Detect which cell encompasses the target text, then output its [X, Y] center coordinate. 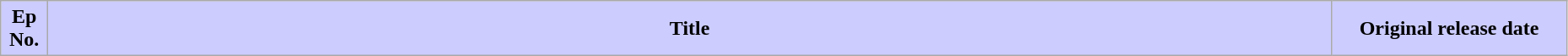
Title [689, 29]
Ep No. [24, 29]
Original release date [1449, 29]
